Return the [x, y] coordinate for the center point of the cell that contains the specified text.  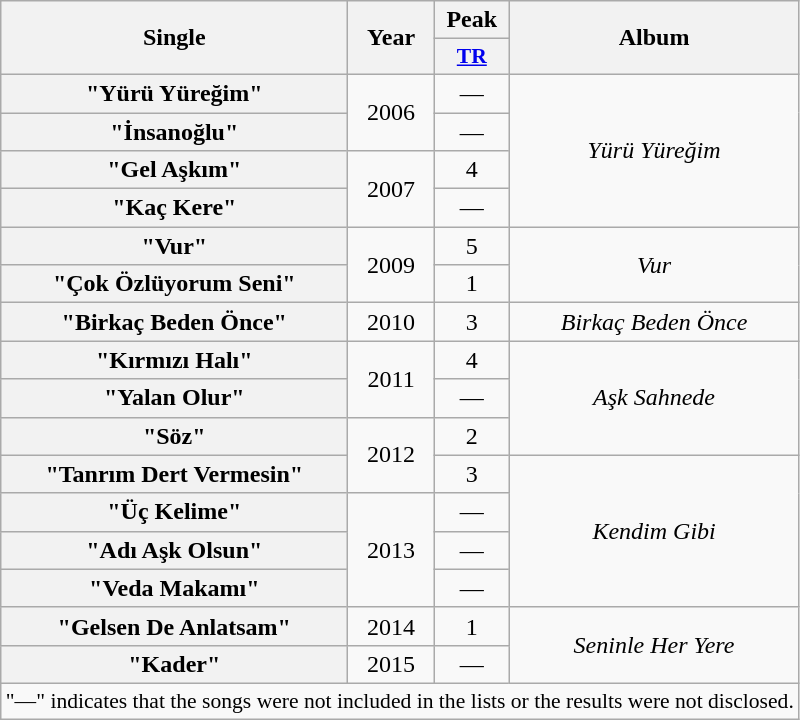
Aşk Sahnede [654, 398]
2012 [392, 455]
"Vur" [174, 246]
"Gel Aşkım" [174, 170]
2015 [392, 664]
2 [472, 436]
"Veda Makamı" [174, 588]
2014 [392, 626]
"Gelsen De Anlatsam" [174, 626]
"Yalan Olur" [174, 398]
"Çok Özlüyorum Seni" [174, 284]
Seninle Her Yere [654, 645]
2007 [392, 189]
"Kırmızı Halı" [174, 360]
"Kaç Kere" [174, 208]
"İnsanoğlu" [174, 131]
Album [654, 38]
2006 [392, 112]
"Adı Aşk Olsun" [174, 550]
Year [392, 38]
2013 [392, 550]
2011 [392, 379]
Single [174, 38]
"Üç Kelime" [174, 512]
2009 [392, 265]
"—" indicates that the songs were not included in the lists or the results were not disclosed. [400, 701]
Kendim Gibi [654, 531]
"Kader" [174, 664]
Birkaç Beden Önce [654, 322]
2010 [392, 322]
TR [472, 57]
5 [472, 246]
"Söz" [174, 436]
Peak [472, 20]
"Tanrım Dert Vermesin" [174, 474]
Yürü Yüreğim [654, 150]
"Yürü Yüreğim" [174, 93]
Vur [654, 265]
"Birkaç Beden Önce" [174, 322]
